Provide the [X, Y] coordinate of the cell's center where the given text is located.  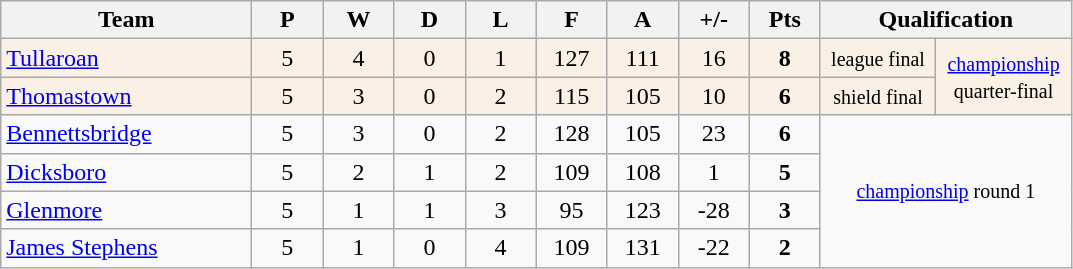
Glenmore [126, 210]
-22 [714, 248]
W [358, 20]
championshipquarter-final [1004, 77]
Team [126, 20]
James Stephens [126, 248]
P [288, 20]
Bennettsbridge [126, 134]
L [500, 20]
95 [572, 210]
108 [642, 172]
Dicksboro [126, 172]
F [572, 20]
10 [714, 96]
-28 [714, 210]
A [642, 20]
league final [878, 58]
Pts [784, 20]
+/- [714, 20]
Tullaroan [126, 58]
championship round 1 [946, 191]
23 [714, 134]
131 [642, 248]
Thomastown [126, 96]
16 [714, 58]
shield final [878, 96]
8 [784, 58]
115 [572, 96]
111 [642, 58]
Qualification [946, 20]
128 [572, 134]
D [430, 20]
123 [642, 210]
127 [572, 58]
